Output the [x, y] coordinate of the center of the cell containing the given text.  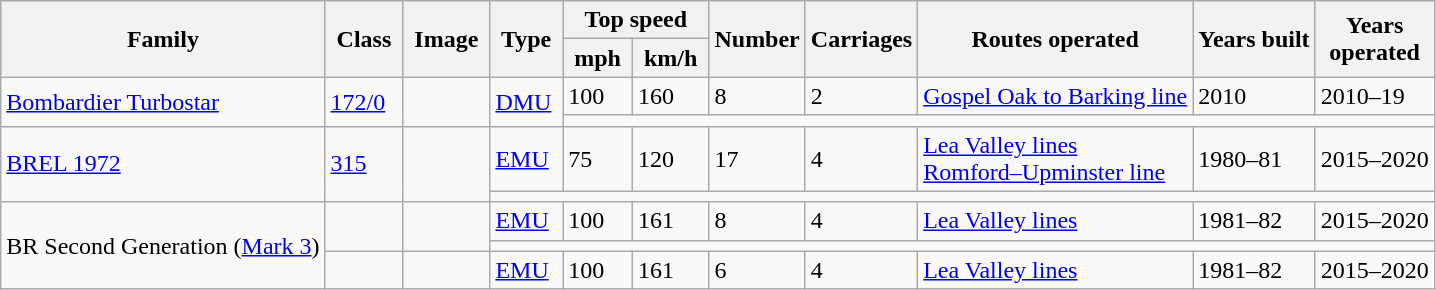
BR Second Generation (Mark 3) [163, 246]
75 [598, 158]
1980–81 [1254, 158]
Gospel Oak to Barking line [1056, 96]
2 [861, 96]
2010–19 [1374, 96]
Top speed [636, 20]
Carriages [861, 39]
6 [757, 270]
km/h [670, 58]
DMU [526, 102]
BREL 1972 [163, 164]
Lea Valley linesRomford–Upminster line [1056, 158]
Type [526, 39]
Number [757, 39]
315 [364, 164]
2010 [1254, 96]
Family [163, 39]
17 [757, 158]
Image [446, 39]
172/0 [364, 102]
Routes operated [1056, 39]
mph [598, 58]
Class [364, 39]
160 [670, 96]
Years built [1254, 39]
Bombardier Turbostar [163, 102]
Yearsoperated [1374, 39]
120 [670, 158]
